Provide the [X, Y] coordinate of the cell's center where the given text is located.  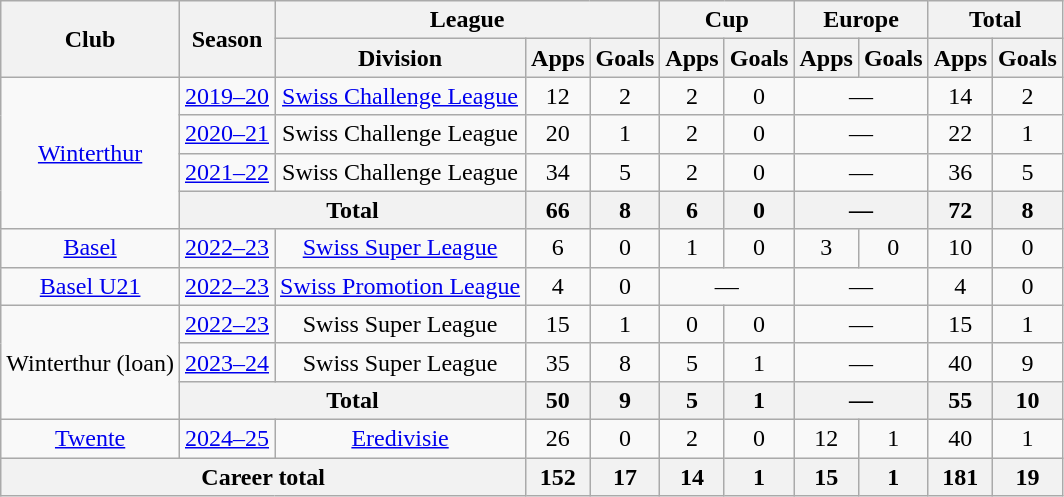
19 [1028, 477]
181 [960, 477]
3 [826, 248]
2020–21 [226, 134]
Division [400, 58]
Winterthur (loan) [90, 362]
Cup [727, 20]
72 [960, 210]
Club [90, 39]
50 [558, 400]
Europe [861, 20]
55 [960, 400]
Eredivisie [400, 438]
Basel [90, 248]
2023–24 [226, 362]
2024–25 [226, 438]
League [468, 20]
26 [558, 438]
66 [558, 210]
22 [960, 134]
Swiss Promotion League [400, 286]
Basel U21 [90, 286]
Twente [90, 438]
Career total [264, 477]
36 [960, 172]
152 [558, 477]
34 [558, 172]
20 [558, 134]
35 [558, 362]
17 [625, 477]
2021–22 [226, 172]
Winterthur [90, 153]
Season [226, 39]
2019–20 [226, 96]
